Search for the cell housing the specified text and yield its (X, Y) center coordinate. 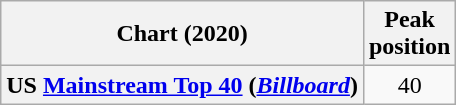
Chart (2020) (182, 34)
Peakposition (409, 34)
40 (409, 85)
US Mainstream Top 40 (Billboard) (182, 85)
